Determine the (x, y) coordinate at the center of the cell enclosing the given text.  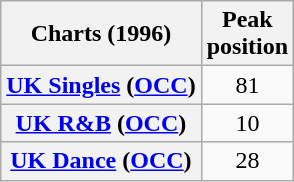
Charts (1996) (101, 34)
UK R&B (OCC) (101, 123)
UK Singles (OCC) (101, 85)
UK Dance (OCC) (101, 161)
10 (247, 123)
81 (247, 85)
28 (247, 161)
Peakposition (247, 34)
